Search for the cell housing the specified text and yield its (X, Y) center coordinate. 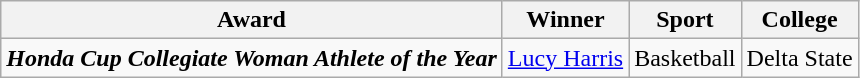
Basketball (685, 58)
Award (252, 20)
Lucy Harris (565, 58)
Winner (565, 20)
Delta State (800, 58)
Sport (685, 20)
Honda Cup Collegiate Woman Athlete of the Year (252, 58)
College (800, 20)
